Extract the [x, y] coordinate from the center of the cell holding the provided text.  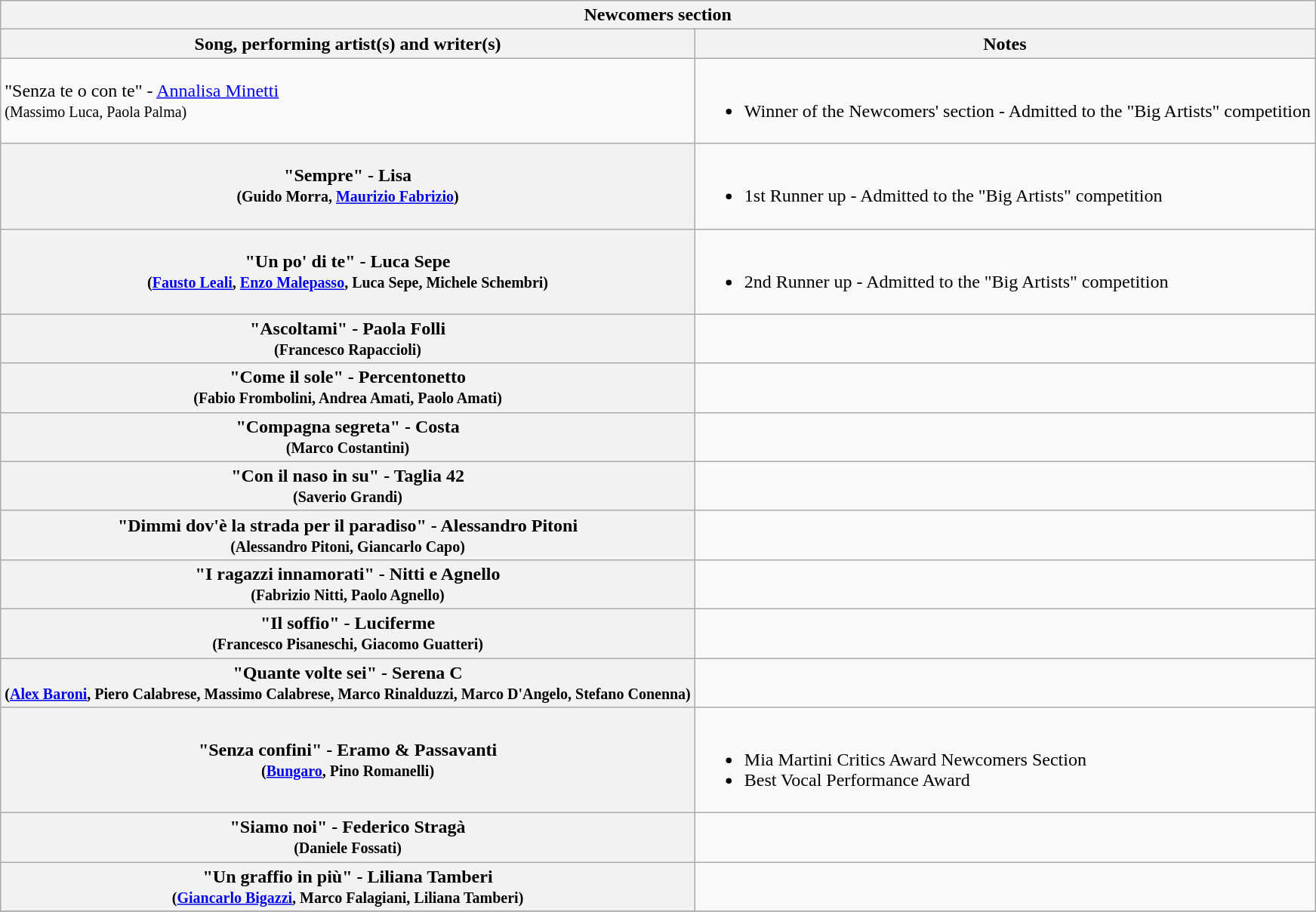
Song, performing artist(s) and writer(s) [348, 44]
"Un graffio in più" - Liliana Tamberi (Giancarlo Bigazzi, Marco Falagiani, Liliana Tamberi) [348, 886]
Notes [1004, 44]
"Un po' di te" - Luca Sepe (Fausto Leali, Enzo Malepasso, Luca Sepe, Michele Schembri) [348, 272]
"Il soffio" - Luciferme (Francesco Pisaneschi, Giacomo Guatteri) [348, 633]
"Con il naso in su" - Taglia 42 (Saverio Grandi) [348, 486]
"Senza te o con te" - Annalisa Minetti (Massimo Luca, Paola Palma) [348, 101]
"Sempre" - Lisa (Guido Morra, Maurizio Fabrizio) [348, 186]
"Senza confini" - Eramo & Passavanti (Bungaro, Pino Romanelli) [348, 760]
"Ascoltami" - Paola Folli (Francesco Rapaccioli) [348, 338]
Winner of the Newcomers' section - Admitted to the "Big Artists" competition [1004, 101]
Newcomers section [658, 15]
2nd Runner up - Admitted to the "Big Artists" competition [1004, 272]
"I ragazzi innamorati" - Nitti e Agnello (Fabrizio Nitti, Paolo Agnello) [348, 584]
"Quante volte sei" - Serena C (Alex Baroni, Piero Calabrese, Massimo Calabrese, Marco Rinalduzzi, Marco D'Angelo, Stefano Conenna) [348, 682]
Mia Martini Critics Award Newcomers SectionBest Vocal Performance Award [1004, 760]
"Siamo noi" - Federico Stragà (Daniele Fossati) [348, 838]
"Come il sole" - Percentonetto (Fabio Frombolini, Andrea Amati, Paolo Amati) [348, 388]
"Compagna segreta" - Costa (Marco Costantini) [348, 436]
"Dimmi dov'è la strada per il paradiso" - Alessandro Pitoni (Alessandro Pitoni, Giancarlo Capo) [348, 535]
1st Runner up - Admitted to the "Big Artists" competition [1004, 186]
